Detect which cell encompasses the target text, then output its [x, y] center coordinate. 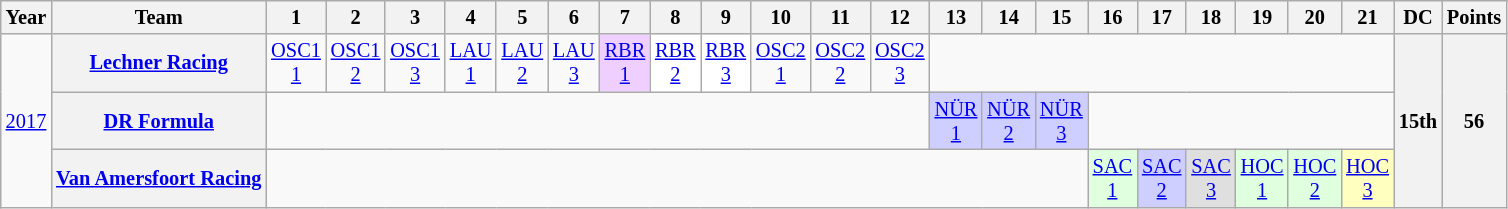
Team [158, 17]
12 [900, 17]
8 [675, 17]
HOC2 [1314, 178]
15 [1062, 17]
LAU3 [574, 63]
OSC21 [781, 63]
3 [415, 17]
Lechner Racing [158, 63]
2 [356, 17]
OSC12 [356, 63]
21 [1368, 17]
18 [1210, 17]
56 [1474, 120]
OSC23 [900, 63]
7 [625, 17]
OSC11 [296, 63]
OSC22 [841, 63]
Year [26, 17]
DC [1418, 17]
Van Amersfoort Racing [158, 178]
SAC1 [1112, 178]
1 [296, 17]
13 [956, 17]
RBR3 [726, 63]
Points [1474, 17]
LAU1 [471, 63]
15th [1418, 120]
NÜR1 [956, 121]
OSC13 [415, 63]
DR Formula [158, 121]
9 [726, 17]
2017 [26, 120]
4 [471, 17]
SAC2 [1162, 178]
14 [1008, 17]
6 [574, 17]
SAC3 [1210, 178]
LAU2 [522, 63]
11 [841, 17]
5 [522, 17]
NÜR3 [1062, 121]
NÜR2 [1008, 121]
HOC3 [1368, 178]
RBR2 [675, 63]
RBR1 [625, 63]
20 [1314, 17]
16 [1112, 17]
10 [781, 17]
17 [1162, 17]
HOC1 [1262, 178]
19 [1262, 17]
